Scan for the cell matching the given text and deliver its (x, y) coordinate at center. 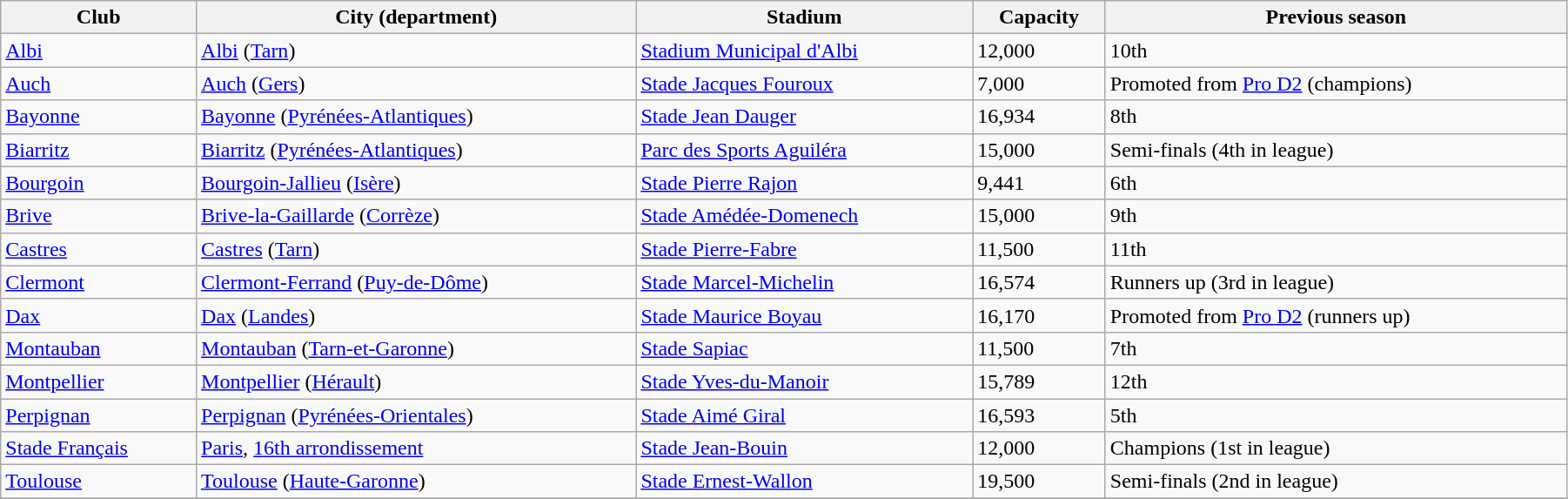
Montpellier (99, 381)
9,441 (1039, 183)
Bourgoin-Jallieu (Isère) (416, 183)
Stade Ernest-Wallon (804, 482)
Stade Français (99, 448)
Clermont (99, 282)
Capacity (1039, 17)
Runners up (3rd in league) (1336, 282)
Club (99, 17)
Montauban (99, 348)
Semi-finals (2nd in league) (1336, 482)
Paris, 16th arrondissement (416, 448)
9th (1336, 216)
Toulouse (99, 482)
Stade Sapiac (804, 348)
Parc des Sports Aguiléra (804, 150)
Brive (99, 216)
19,500 (1039, 482)
16,574 (1039, 282)
Stade Amédée-Domenech (804, 216)
Stade Jean Dauger (804, 117)
Castres (99, 249)
11th (1336, 249)
Montpellier (Hérault) (416, 381)
Dax (99, 315)
Stade Pierre-Fabre (804, 249)
City (department) (416, 17)
Perpignan (99, 415)
Castres (Tarn) (416, 249)
Stade Pierre Rajon (804, 183)
8th (1336, 117)
Stadium Municipal d'Albi (804, 51)
Albi (Tarn) (416, 51)
12th (1336, 381)
Dax (Landes) (416, 315)
Stade Jean-Bouin (804, 448)
5th (1336, 415)
Albi (99, 51)
Stadium (804, 17)
Promoted from Pro D2 (champions) (1336, 84)
Previous season (1336, 17)
Perpignan (Pyrénées-Orientales) (416, 415)
16,934 (1039, 117)
Brive-la-Gaillarde (Corrèze) (416, 216)
Clermont-Ferrand (Puy-de-Dôme) (416, 282)
Toulouse (Haute-Garonne) (416, 482)
15,789 (1039, 381)
Bayonne (99, 117)
7,000 (1039, 84)
Auch (99, 84)
Biarritz (Pyrénées-Atlantiques) (416, 150)
Stade Jacques Fouroux (804, 84)
Stade Aimé Giral (804, 415)
6th (1336, 183)
10th (1336, 51)
7th (1336, 348)
Biarritz (99, 150)
Champions (1st in league) (1336, 448)
Bayonne (Pyrénées-Atlantiques) (416, 117)
Semi-finals (4th in league) (1336, 150)
16,593 (1039, 415)
Promoted from Pro D2 (runners up) (1336, 315)
Bourgoin (99, 183)
Auch (Gers) (416, 84)
Stade Maurice Boyau (804, 315)
16,170 (1039, 315)
Stade Yves-du-Manoir (804, 381)
Montauban (Tarn-et-Garonne) (416, 348)
Stade Marcel-Michelin (804, 282)
